Capture the cell that displays the provided text and extract its [x, y] central coordinate. 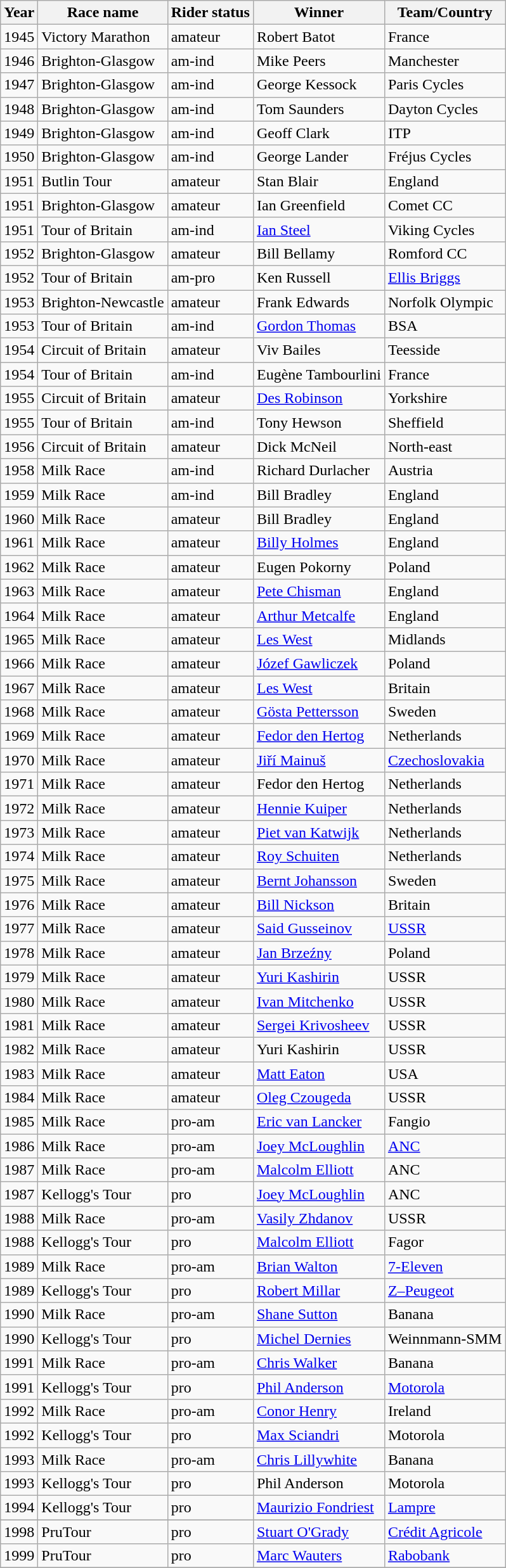
ITP [444, 133]
1986 [19, 1146]
Z–Peugeot [444, 1291]
1978 [19, 953]
Tom Saunders [318, 109]
1958 [19, 471]
Ellis Briggs [444, 277]
Chris Lillywhite [318, 1459]
1965 [19, 639]
Bill Bellamy [318, 253]
am-pro [211, 277]
1976 [19, 905]
Gösta Pettersson [318, 712]
1956 [19, 447]
Marc Wauters [318, 1556]
1971 [19, 784]
Jan Brzeźny [318, 953]
1961 [19, 543]
Fréjus Cycles [444, 157]
USA [444, 1074]
1966 [19, 663]
1963 [19, 591]
Matt Eaton [318, 1074]
Norfolk Olympic [444, 302]
1960 [19, 519]
1969 [19, 736]
1994 [19, 1508]
Pete Chisman [318, 591]
Race name [103, 13]
Hennie Kuiper [318, 808]
Geoff Clark [318, 133]
Tony Hewson [318, 423]
Brian Walton [318, 1266]
1946 [19, 61]
Victory Marathon [103, 37]
1979 [19, 977]
Chris Walker [318, 1363]
Stan Blair [318, 181]
Frank Edwards [318, 302]
Maurizio Fondriest [318, 1508]
1998 [19, 1532]
Oleg Czougeda [318, 1098]
Comet CC [444, 205]
Eric van Lancker [318, 1122]
1975 [19, 881]
Max Sciandri [318, 1435]
George Kessock [318, 85]
1999 [19, 1556]
Piet van Katwijk [318, 832]
Sheffield [444, 423]
1973 [19, 832]
Bill Nickson [318, 905]
7-Eleven [444, 1266]
Eugen Pokorny [318, 567]
Crédit Agricole [444, 1532]
Billy Holmes [318, 543]
Fangio [444, 1122]
Brighton-Newcastle [103, 302]
1985 [19, 1122]
1968 [19, 712]
Dick McNeil [318, 447]
Eugène Tambourlini [318, 374]
Vasily Zhdanov [318, 1218]
Ken Russell [318, 277]
Ivan Mitchenko [318, 1001]
1981 [19, 1025]
Mike Peers [318, 61]
1949 [19, 133]
Year [19, 13]
1959 [19, 495]
Michel Dernies [318, 1339]
Ireland [444, 1411]
1962 [19, 567]
Ian Steel [318, 229]
1950 [19, 157]
Manchester [444, 61]
1977 [19, 929]
Teesside [444, 350]
Viking Cycles [444, 229]
Rabobank [444, 1556]
Austria [444, 471]
1964 [19, 615]
1982 [19, 1049]
Team/Country [444, 13]
Said Gusseinov [318, 929]
Yorkshire [444, 398]
1947 [19, 85]
Józef Gawliczek [318, 663]
Robert Millar [318, 1291]
Butlin Tour [103, 181]
1983 [19, 1074]
Viv Bailes [318, 350]
Bernt Johansson [318, 881]
1945 [19, 37]
Richard Durlacher [318, 471]
Robert Batot [318, 37]
1980 [19, 1001]
1948 [19, 109]
Ian Greenfield [318, 205]
Dayton Cycles [444, 109]
Gordon Thomas [318, 326]
Czechoslovakia [444, 760]
1984 [19, 1098]
Conor Henry [318, 1411]
Midlands [444, 639]
Jiří Mainuš [318, 760]
North-east [444, 447]
1967 [19, 687]
Stuart O'Grady [318, 1532]
Weinnmann-SMM [444, 1339]
Fagor [444, 1242]
Lampre [444, 1508]
Arthur Metcalfe [318, 615]
Rider status [211, 13]
Roy Schuiten [318, 857]
BSA [444, 326]
Sergei Krivosheev [318, 1025]
Shane Sutton [318, 1315]
George Lander [318, 157]
Romford CC [444, 253]
Des Robinson [318, 398]
1974 [19, 857]
Paris Cycles [444, 85]
1972 [19, 808]
1970 [19, 760]
Winner [318, 13]
